Detect which cell encompasses the target text, then output its (x, y) center coordinate. 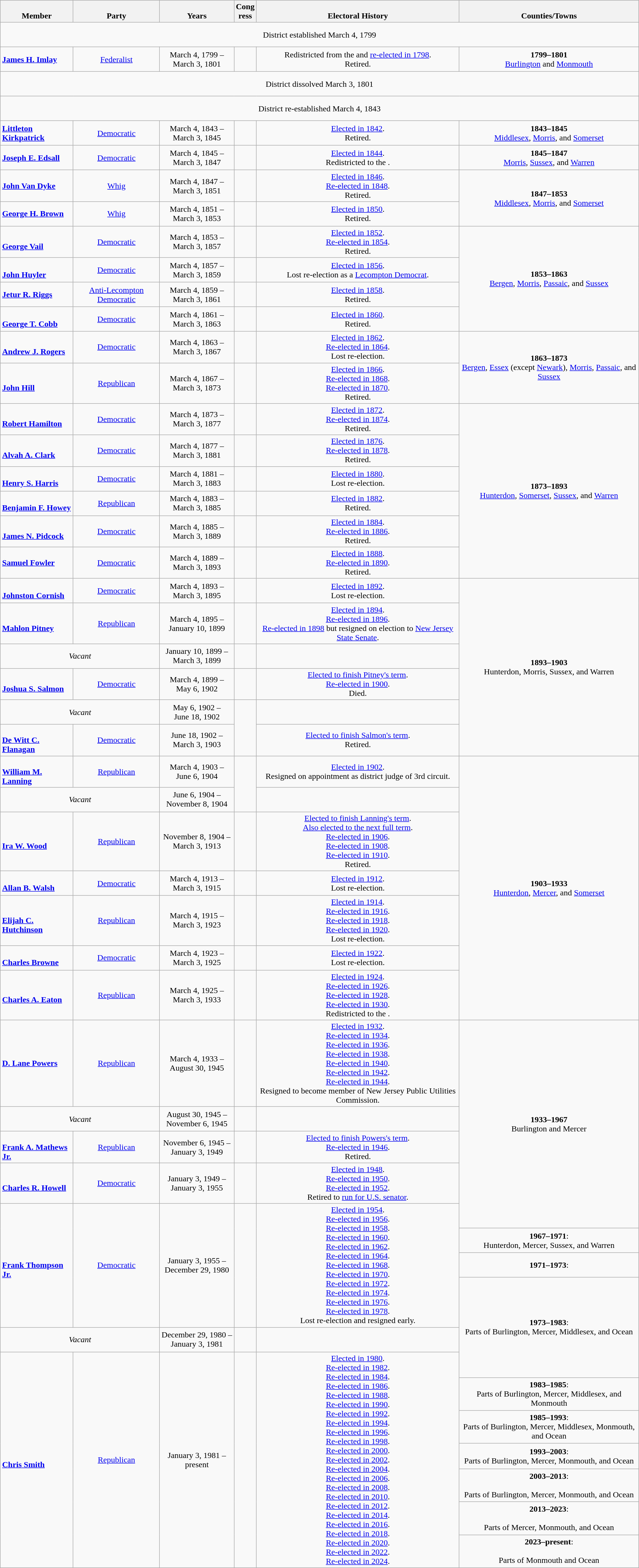
March 4, 1923 –March 3, 1925 (197, 958)
Joseph E. Edsall (37, 158)
Benjamin F. Howey (37, 503)
Elected to finish Pitney's term.Re-elected in 1900.Died. (358, 684)
March 4, 1915 –March 3, 1923 (197, 921)
November 6, 1945 –January 3, 1949 (197, 1147)
Elected in 1866.Re-elected in 1868.Re-elected in 1870.Retired. (358, 383)
March 4, 1889 –March 3, 1893 (197, 563)
December 29, 1980 –January 3, 1981 (197, 1339)
1985–1993:Parts of Burlington, Mercer, Middlesex, Monmouth, and Ocean (549, 1427)
George Vail (37, 242)
Mahlon Pitney (37, 623)
March 4, 1799 –March 3, 1801 (197, 59)
1893–1903Hunterdon, Morris, Sussex, and Warren (549, 667)
Elected in 1888.Re-elected in 1890.Retired. (358, 563)
Counties/Towns (549, 12)
James H. Imlay (37, 59)
1847–1853Middlesex, Morris, and Somerset (549, 198)
District re-established March 4, 1843 (319, 109)
Allan B. Walsh (37, 883)
Elected in 1884.Re-elected in 1886.Retired. (358, 531)
2013–2023:Parts of Mercer, Monmouth, and Ocean (549, 1518)
Charles Browne (37, 958)
1903–1933Hunterdon, Mercer, and Somerset (549, 888)
1993–2003:Parts of Burlington, Mercer, Monmouth, and Ocean (549, 1456)
Anti-Lecompton Democratic (116, 294)
James N. Pidcock (37, 531)
Years (197, 12)
Elected in 1842.Retired. (358, 133)
William M. Lanning (37, 771)
Littleton Kirkpatrick (37, 133)
Electoral History (358, 12)
March 4, 1845 –March 3, 1847 (197, 158)
1843–1845Middlesex, Morris, and Somerset (549, 133)
District established March 4, 1799 (319, 35)
March 4, 1851 –March 3, 1853 (197, 214)
March 4, 1867 –March 3, 1873 (197, 383)
Elected in 1880.Lost re-election. (358, 479)
Elected in 1858.Retired. (358, 294)
Elected in 1862.Re-elected in 1864.Lost re-election. (358, 347)
George H. Brown (37, 214)
1971–1973: (549, 1265)
Elected in 1846.Re-elected in 1848.Retired. (358, 186)
Elected in 1892.Lost re-election. (358, 591)
Elected in 1860.Retired. (358, 319)
Andrew J. Rogers (37, 347)
Johnston Cornish (37, 591)
Charles A. Eaton (37, 995)
1853–1863Bergen, Morris, Passaic, and Sussex (549, 279)
March 4, 1847 –March 3, 1851 (197, 186)
Joshua S. Salmon (37, 684)
March 4, 1895 –January 10, 1899 (197, 623)
Elected in 1902.Resigned on appointment as district judge of 3rd circuit. (358, 771)
March 4, 1883 –March 3, 1885 (197, 503)
June 6, 1904 –November 8, 1904 (197, 800)
March 4, 1893 –March 3, 1895 (197, 591)
March 4, 1933 –August 30, 1945 (197, 1063)
1845–1847Morris, Sussex, and Warren (549, 158)
John Hill (37, 383)
August 30, 1945 –November 6, 1945 (197, 1119)
March 4, 1899 –May 6, 1902 (197, 684)
Elijah C. Hutchinson (37, 921)
Elected in 1914.Re-elected in 1916.Re-elected in 1918.Re-elected in 1920.Lost re-election. (358, 921)
Elected in 1882.Retired. (358, 503)
2023–present:Parts of Monmouth and Ocean (549, 1551)
Party (116, 12)
1863–1873Bergen, Essex (except Newark), Morris, Passaic, and Sussex (549, 368)
1967–1971:Hunterdon, Mercer, Sussex, and Warren (549, 1240)
1973–1983:Parts of Burlington, Mercer, Middlesex, and Ocean (549, 1328)
Samuel Fowler (37, 563)
Elected in 1872.Re-elected in 1874.Retired. (358, 419)
March 4, 1913 –March 3, 1915 (197, 883)
Elected to finish Powers's term.Re-elected in 1946.Retired. (358, 1147)
1799–1801Burlington and Monmouth (549, 59)
Henry S. Harris (37, 479)
Elected in 1852.Re-elected in 1854.Retired. (358, 242)
John Huyler (37, 270)
March 4, 1877 –March 3, 1881 (197, 451)
March 4, 1853 –March 3, 1857 (197, 242)
Frank A. Mathews Jr. (37, 1147)
March 4, 1843 –March 3, 1845 (197, 133)
Elected in 1924.Re-elected in 1926.Re-elected in 1928.Re-elected in 1930.Redistricted to the . (358, 995)
June 18, 1902 –March 3, 1903 (197, 740)
March 4, 1861 –March 3, 1863 (197, 319)
March 4, 1863 –March 3, 1867 (197, 347)
D. Lane Powers (37, 1063)
Redistricted from the and re-elected in 1798.Retired. (358, 59)
January 3, 1955 –December 29, 1980 (197, 1265)
Elected in 1876.Re-elected in 1878.Retired. (358, 451)
March 4, 1873 – March 3, 1877 (197, 419)
Charles R. Howell (37, 1183)
Elected to finish Lanning's term.Also elected to the next full term.Re-elected in 1906.Re-elected in 1908.Re-elected in 1910.Retired. (358, 842)
2003–2013:Parts of Burlington, Mercer, Monmouth, and Ocean (549, 1485)
November 8, 1904 –March 3, 1913 (197, 842)
March 4, 1903 –June 6, 1904 (197, 771)
March 4, 1885 –March 3, 1889 (197, 531)
May 6, 1902 –June 18, 1902 (197, 712)
Jetur R. Riggs (37, 294)
Chris Smith (37, 1460)
John Van Dyke (37, 186)
March 4, 1859 –March 3, 1861 (197, 294)
Elected in 1850.Retired. (358, 214)
De Witt C. Flanagan (37, 740)
1983–1985:Parts of Burlington, Mercer, Middlesex, and Monmouth (549, 1394)
March 4, 1881 –March 3, 1883 (197, 479)
Elected in 1922.Lost re-election. (358, 958)
1933–1967Burlington and Mercer (549, 1124)
January 10, 1899 –March 3, 1899 (197, 656)
Elected in 1948.Re-elected in 1950.Re-elected in 1952.Retired to run for U.S. senator. (358, 1183)
District dissolved March 3, 1801 (319, 84)
March 4, 1857 –March 3, 1859 (197, 270)
Ira W. Wood (37, 842)
March 4, 1925 –March 3, 1933 (197, 995)
Robert Hamilton (37, 419)
Member (37, 12)
January 3, 1981 –present (197, 1460)
1873–1893Hunterdon, Somerset, Sussex, and Warren (549, 491)
Frank Thompson Jr. (37, 1265)
Elected in 1856.Lost re-election as a Lecompton Democrat. (358, 270)
Elected in 1912.Lost re-election. (358, 883)
Federalist (116, 59)
January 3, 1949 –January 3, 1955 (197, 1183)
Elected in 1894.Re-elected in 1896.Re-elected in 1898 but resigned on election to New Jersey State Senate. (358, 623)
Congress (245, 12)
Alvah A. Clark (37, 451)
Elected in 1844.Redistricted to the . (358, 158)
George T. Cobb (37, 319)
Elected to finish Salmon's term.Retired. (358, 740)
